Locate the cell with the specified text and output its (x, y) center coordinate. 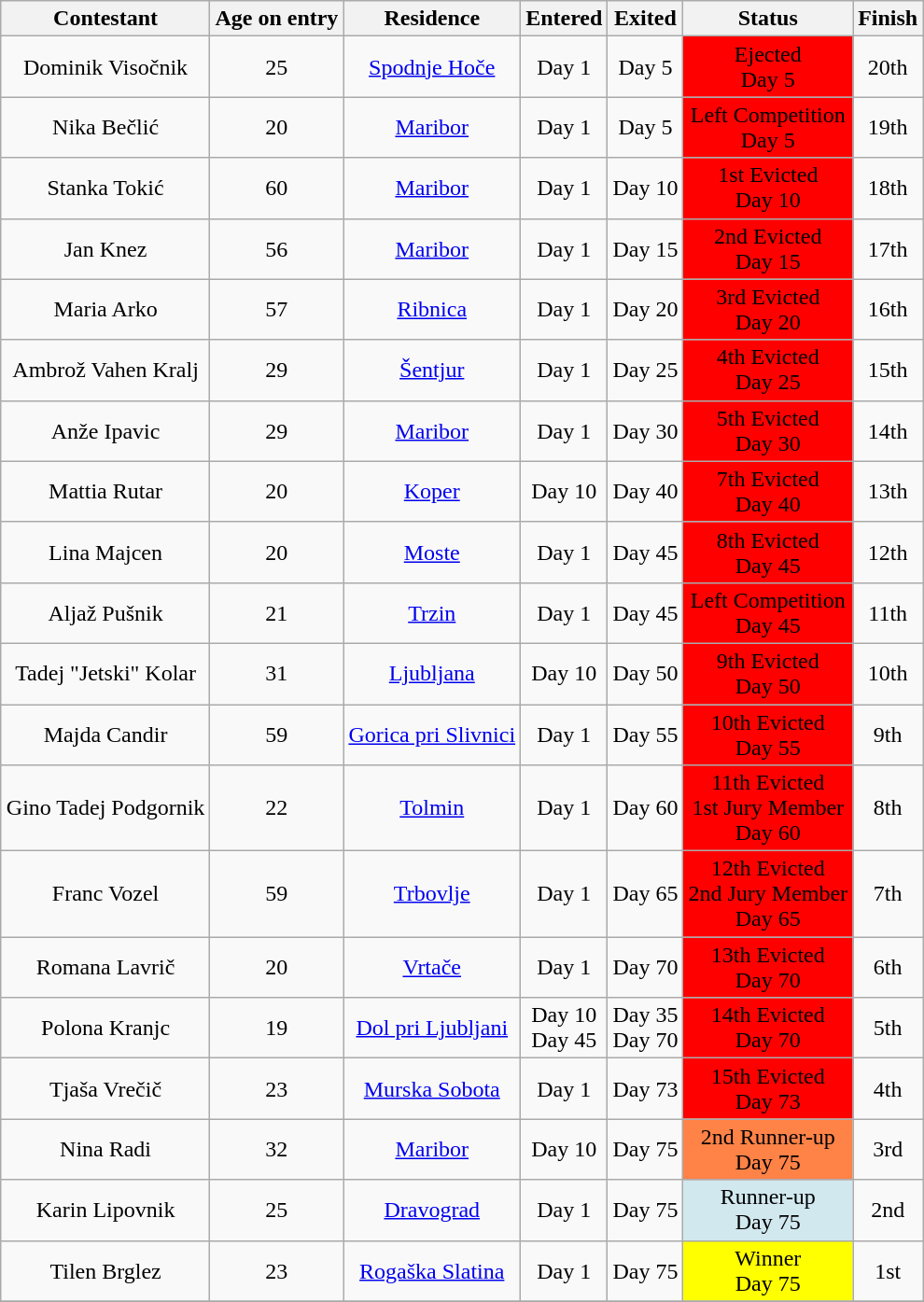
Day 40 (646, 491)
Status (768, 19)
Ljubljana (432, 674)
Spodnje Hoče (432, 67)
19 (276, 1029)
Day 20 (646, 310)
WinnerDay 75 (768, 1271)
Šentjur (432, 370)
Day 55 (646, 734)
Dominik Visočnik (105, 67)
2nd Runner-upDay 75 (768, 1150)
6th (889, 967)
Aljaž Pušnik (105, 612)
3rd EvictedDay 20 (768, 310)
Polona Kranjc (105, 1029)
14th (889, 431)
Day 25 (646, 370)
11th (889, 612)
32 (276, 1150)
Gorica pri Slivnici (432, 734)
15th EvictedDay 73 (768, 1088)
13th EvictedDay 70 (768, 967)
Lina Majcen (105, 553)
Day 35Day 70 (646, 1029)
12th (889, 553)
Day 50 (646, 674)
Tadej "Jetski" Kolar (105, 674)
4th EvictedDay 25 (768, 370)
Jan Knez (105, 248)
2nd (889, 1210)
Day 30 (646, 431)
Entered (564, 19)
57 (276, 310)
Finish (889, 19)
Dravograd (432, 1210)
Day 15 (646, 248)
1st EvictedDay 10 (768, 189)
8th (889, 808)
56 (276, 248)
Moste (432, 553)
Nina Radi (105, 1150)
1st (889, 1271)
19th (889, 127)
18th (889, 189)
Exited (646, 19)
Day 73 (646, 1088)
Tilen Brglez (105, 1271)
5th (889, 1029)
10th (889, 674)
Age on entry (276, 19)
3rd (889, 1150)
Rogaška Slatina (432, 1271)
Day 70 (646, 967)
13th (889, 491)
Trbovlje (432, 894)
Majda Candir (105, 734)
Gino Tadej Podgornik (105, 808)
17th (889, 248)
22 (276, 808)
9th (889, 734)
Residence (432, 19)
Franc Vozel (105, 894)
Romana Lavrič (105, 967)
Vrtače (432, 967)
Karin Lipovnik (105, 1210)
Stanka Tokić (105, 189)
15th (889, 370)
Left CompetitionDay 5 (768, 127)
Day 10Day 45 (564, 1029)
Ambrož Vahen Kralj (105, 370)
Nika Bečlić (105, 127)
Anže Ipavic (105, 431)
Maria Arko (105, 310)
12th Evicted2nd Jury MemberDay 65 (768, 894)
Mattia Rutar (105, 491)
Day 65 (646, 894)
11th Evicted1st Jury MemberDay 60 (768, 808)
7th (889, 894)
2nd EvictedDay 15 (768, 248)
20th (889, 67)
5th EvictedDay 30 (768, 431)
Trzin (432, 612)
Ribnica (432, 310)
Contestant (105, 19)
Tjaša Vrečič (105, 1088)
Runner-upDay 75 (768, 1210)
Koper (432, 491)
Day 60 (646, 808)
10th EvictedDay 55 (768, 734)
EjectedDay 5 (768, 67)
31 (276, 674)
14th EvictedDay 70 (768, 1029)
Left CompetitionDay 45 (768, 612)
9th EvictedDay 50 (768, 674)
7th EvictedDay 40 (768, 491)
4th (889, 1088)
8th EvictedDay 45 (768, 553)
Tolmin (432, 808)
Dol pri Ljubljani (432, 1029)
16th (889, 310)
60 (276, 189)
Murska Sobota (432, 1088)
21 (276, 612)
